Search for the cell housing the specified text and yield its (X, Y) center coordinate. 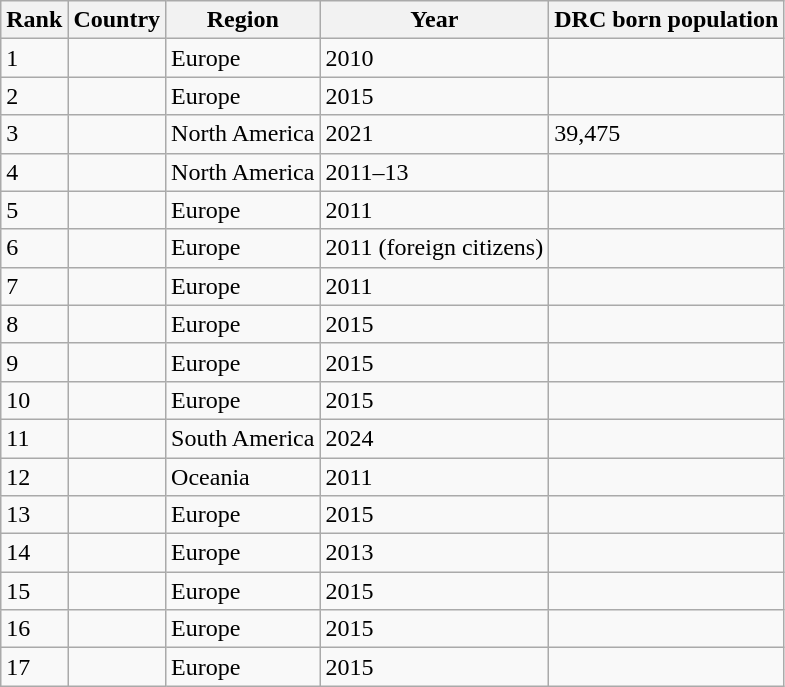
Country (117, 20)
2013 (434, 553)
39,475 (666, 134)
7 (34, 286)
DRC born population (666, 20)
8 (34, 324)
11 (34, 438)
2011–13 (434, 172)
5 (34, 210)
15 (34, 591)
2010 (434, 58)
South America (243, 438)
16 (34, 629)
14 (34, 553)
12 (34, 477)
2011 (foreign citizens) (434, 248)
1 (34, 58)
Region (243, 20)
17 (34, 667)
13 (34, 515)
Year (434, 20)
2 (34, 96)
3 (34, 134)
4 (34, 172)
10 (34, 400)
Rank (34, 20)
6 (34, 248)
Oceania (243, 477)
2021 (434, 134)
2024 (434, 438)
9 (34, 362)
